Locate the cell with the specified text and output its (x, y) center coordinate. 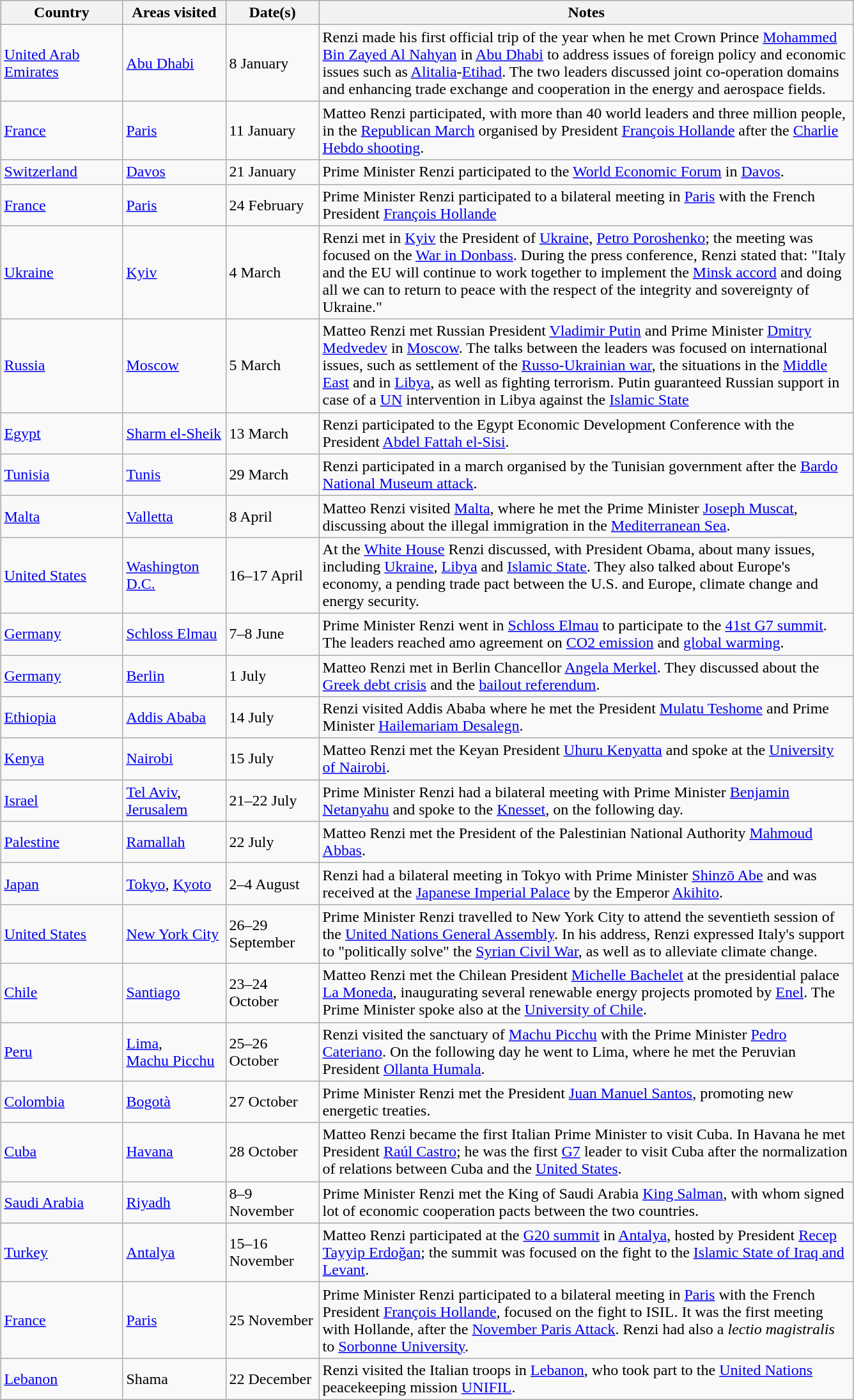
14 July (272, 717)
Renzi participated in a march organised by the Tunisian government after the Bardo National Museum attack. (586, 474)
Lima,Machu Picchu (174, 1052)
Prime Minister Renzi met the King of Saudi Arabia King Salman, with whom signed lot of economic cooperation pacts between the two countries. (586, 1202)
Valletta (174, 517)
24 February (272, 205)
5 March (272, 366)
Moscow (174, 366)
26–29 September (272, 934)
Renzi had a bilateral meeting in Tokyo with Prime Minister Shinzō Abe and was received at the Japanese Imperial Palace by the Emperor Akihito. (586, 883)
1 July (272, 675)
Tel Aviv, Jerusalem (174, 800)
Riyadh (174, 1202)
21–22 July (272, 800)
Japan (61, 883)
Egypt (61, 433)
Tunis (174, 474)
13 March (272, 433)
Washington D.C. (174, 575)
Nairobi (174, 759)
Peru (61, 1052)
16–17 April (272, 575)
Renzi visited Addis Ababa where he met the President Mulatu Teshome and Prime Minister Hailemariam Desalegn. (586, 717)
29 March (272, 474)
Ramallah (174, 843)
Bogotà (174, 1102)
Davos (174, 172)
Schloss Elmau (174, 634)
8–9 November (272, 1202)
Palestine (61, 843)
Lebanon (61, 1378)
Areas visited (174, 13)
Israel (61, 800)
Malta (61, 517)
Matteo Renzi met the President of the Palestinian National Authority Mahmoud Abbas. (586, 843)
Prime Minister Renzi participated to a bilateral meeting in Paris with the French President François Hollande (586, 205)
Prime Minister Renzi had a bilateral meeting with Prime Minister Benjamin Netanyahu and spoke to the Knesset, on the following day. (586, 800)
Russia (61, 366)
Sharm el-Sheik (174, 433)
Tunisia (61, 474)
Date(s) (272, 13)
Havana (174, 1152)
Saudi Arabia (61, 1202)
Prime Minister Renzi participated to the World Economic Forum in Davos. (586, 172)
Tokyo, Kyoto (174, 883)
8 January (272, 63)
New York City (174, 934)
11 January (272, 130)
27 October (272, 1102)
Ethiopia (61, 717)
Matteo Renzi met in Berlin Chancellor Angela Merkel. They discussed about the Greek debt crisis and the bailout referendum. (586, 675)
Santiago (174, 993)
Abu Dhabi (174, 63)
7–8 June (272, 634)
Shama (174, 1378)
Country (61, 13)
Switzerland (61, 172)
Berlin (174, 675)
Kyiv (174, 272)
Cuba (61, 1152)
Prime Minister Renzi met the President Juan Manuel Santos, promoting new energetic treaties. (586, 1102)
Notes (586, 13)
15–16 November (272, 1252)
28 October (272, 1152)
Ukraine (61, 272)
4 March (272, 272)
21 January (272, 172)
Matteo Renzi met the Keyan President Uhuru Kenyatta and spoke at the University of Nairobi. (586, 759)
Kenya (61, 759)
8 April (272, 517)
Renzi visited the Italian troops in Lebanon, who took part to the United Nations peacekeeping mission UNIFIL. (586, 1378)
Chile (61, 993)
23–24 October (272, 993)
Renzi participated to the Egypt Economic Development Conference with the President Abdel Fattah el-Sisi. (586, 433)
Antalya (174, 1252)
Matteo Renzi visited Malta, where he met the Prime Minister Joseph Muscat, discussing about the illegal immigration in the Mediterranean Sea. (586, 517)
25–26 October (272, 1052)
25 November (272, 1319)
2–4 August (272, 883)
Colombia (61, 1102)
United Arab Emirates (61, 63)
Addis Ababa (174, 717)
15 July (272, 759)
22 July (272, 843)
22 December (272, 1378)
Turkey (61, 1252)
